For the text-containing cell, return its midpoint in (X, Y) coordinate format. 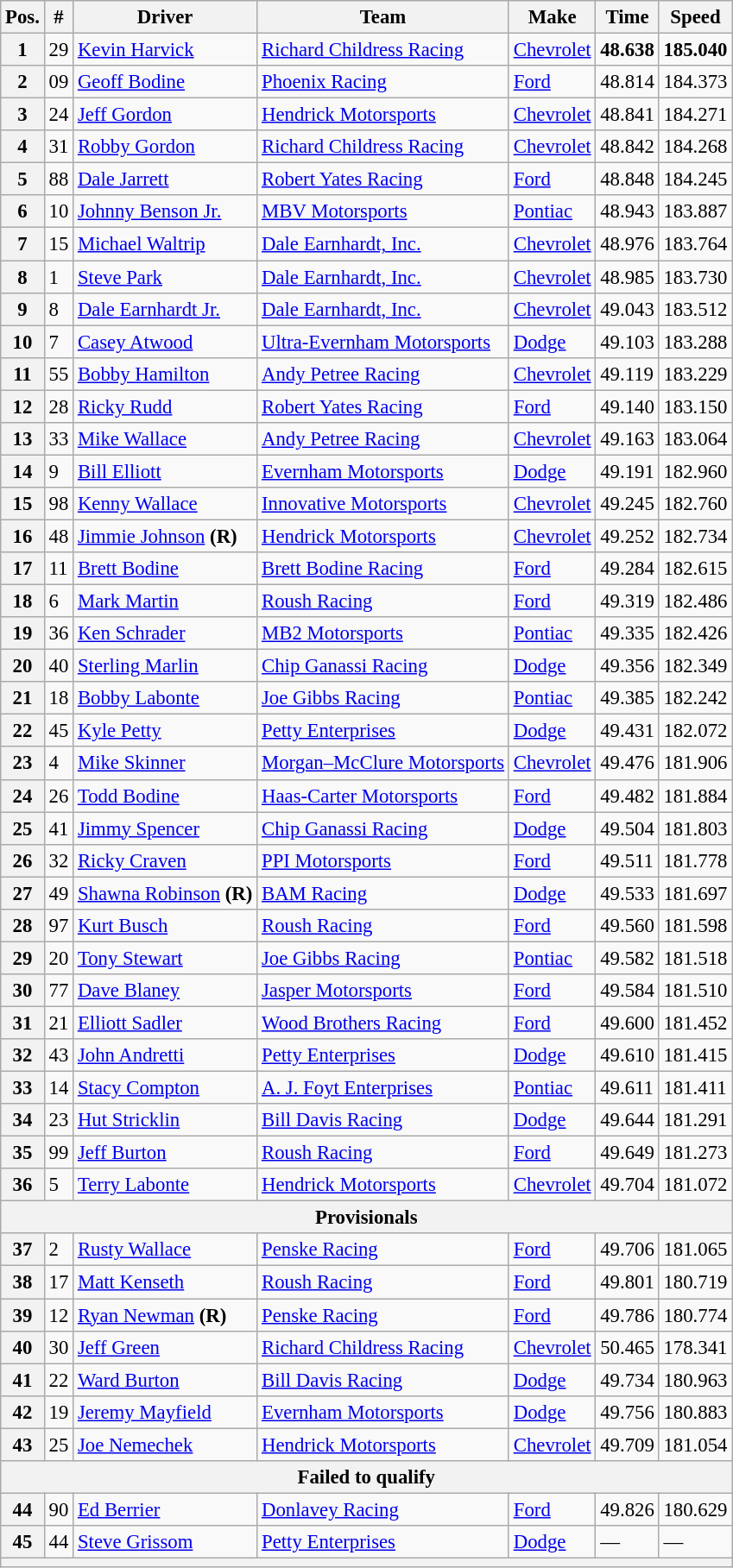
Kyle Petty (166, 731)
Shawna Robinson (R) (166, 893)
John Andretti (166, 1055)
49.504 (627, 828)
49.734 (627, 1380)
182.349 (696, 666)
49.600 (627, 1023)
Todd Bodine (166, 796)
09 (59, 82)
48.814 (627, 82)
Ricky Craven (166, 860)
49.511 (627, 860)
Bobby Hamilton (166, 374)
48 (59, 536)
Dale Earnhardt Jr. (166, 309)
49.476 (627, 764)
49.482 (627, 796)
49.319 (627, 601)
182.072 (696, 731)
Ryan Newman (R) (166, 1315)
Driver (166, 17)
Pos. (22, 17)
Innovative Motorsports (383, 504)
42 (22, 1412)
13 (22, 439)
183.229 (696, 374)
181.906 (696, 764)
Tony Stewart (166, 958)
Failed to qualify (366, 1477)
Johnny Benson Jr. (166, 211)
MBV Motorsports (383, 211)
Matt Kenseth (166, 1282)
181.291 (696, 1120)
180.963 (696, 1380)
49.533 (627, 893)
183.887 (696, 211)
Michael Waltrip (166, 244)
49.709 (627, 1445)
16 (22, 536)
55 (59, 374)
Jasper Motorsports (383, 991)
50.465 (627, 1347)
49.584 (627, 991)
Jeff Gordon (166, 115)
49.335 (627, 633)
49.826 (627, 1509)
Wood Brothers Racing (383, 1023)
182.486 (696, 601)
Robby Gordon (166, 147)
Joe Nemechek (166, 1445)
49.043 (627, 309)
Casey Atwood (166, 342)
49.611 (627, 1088)
49.191 (627, 471)
183.512 (696, 309)
77 (59, 991)
Rusty Wallace (166, 1250)
Steve Park (166, 277)
49.252 (627, 536)
Sterling Marlin (166, 666)
49.610 (627, 1055)
49.704 (627, 1185)
3 (22, 115)
Brett Bodine Racing (383, 569)
181.415 (696, 1055)
48.842 (627, 147)
48.976 (627, 244)
Terry Labonte (166, 1185)
49.356 (627, 666)
88 (59, 179)
Elliott Sadler (166, 1023)
181.452 (696, 1023)
Jeff Burton (166, 1153)
183.064 (696, 439)
Donlavey Racing (383, 1509)
49.119 (627, 374)
49 (59, 893)
Bill Elliott (166, 471)
Ed Berrier (166, 1509)
Ricky Rudd (166, 406)
181.518 (696, 958)
Provisionals (366, 1218)
49.706 (627, 1250)
BAM Racing (383, 893)
Jimmy Spencer (166, 828)
99 (59, 1153)
Ward Burton (166, 1380)
34 (22, 1120)
182.426 (696, 633)
PPI Motorsports (383, 860)
27 (22, 893)
182.242 (696, 698)
Ultra-Evernham Motorsports (383, 342)
Hut Stricklin (166, 1120)
48.848 (627, 179)
Ken Schrader (166, 633)
49.385 (627, 698)
98 (59, 504)
Bobby Labonte (166, 698)
Jimmie Johnson (R) (166, 536)
49.140 (627, 406)
Kenny Wallace (166, 504)
184.268 (696, 147)
Phoenix Racing (383, 82)
183.730 (696, 277)
181.598 (696, 926)
184.373 (696, 82)
Haas-Carter Motorsports (383, 796)
185.040 (696, 50)
97 (59, 926)
49.644 (627, 1120)
Steve Grissom (166, 1542)
49.649 (627, 1153)
90 (59, 1509)
48.943 (627, 211)
A. J. Foyt Enterprises (383, 1088)
182.615 (696, 569)
181.273 (696, 1153)
Kurt Busch (166, 926)
49.756 (627, 1412)
48.841 (627, 115)
Mike Skinner (166, 764)
181.054 (696, 1445)
Mark Martin (166, 601)
Brett Bodine (166, 569)
183.288 (696, 342)
Team (383, 17)
181.884 (696, 796)
Time (627, 17)
39 (22, 1315)
Mike Wallace (166, 439)
49.801 (627, 1282)
183.764 (696, 244)
178.341 (696, 1347)
49.284 (627, 569)
Speed (696, 17)
# (59, 17)
181.072 (696, 1185)
38 (22, 1282)
181.411 (696, 1088)
181.697 (696, 893)
MB2 Motorsports (383, 633)
180.774 (696, 1315)
Morgan–McClure Motorsports (383, 764)
184.271 (696, 115)
48.638 (627, 50)
49.163 (627, 439)
181.065 (696, 1250)
48.985 (627, 277)
181.778 (696, 860)
182.760 (696, 504)
Dave Blaney (166, 991)
49.431 (627, 731)
35 (22, 1153)
49.560 (627, 926)
184.245 (696, 179)
Make (552, 17)
49.245 (627, 504)
49.582 (627, 958)
180.629 (696, 1509)
Geoff Bodine (166, 82)
37 (22, 1250)
Jeremy Mayfield (166, 1412)
182.960 (696, 471)
Jeff Green (166, 1347)
Stacy Compton (166, 1088)
182.734 (696, 536)
180.883 (696, 1412)
Kevin Harvick (166, 50)
49.786 (627, 1315)
183.150 (696, 406)
180.719 (696, 1282)
181.803 (696, 828)
Dale Jarrett (166, 179)
49.103 (627, 342)
181.510 (696, 991)
